Detect which cell encompasses the target text, then output its [X, Y] center coordinate. 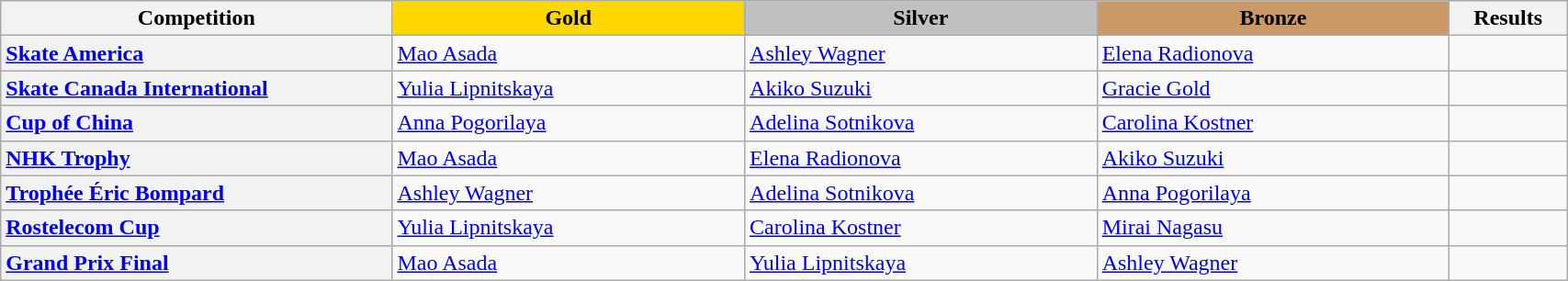
Grand Prix Final [197, 263]
Bronze [1273, 18]
Trophée Éric Bompard [197, 193]
Gracie Gold [1273, 88]
Rostelecom Cup [197, 228]
Cup of China [197, 123]
Gold [569, 18]
Skate Canada International [197, 88]
Competition [197, 18]
Mirai Nagasu [1273, 228]
NHK Trophy [197, 158]
Skate America [197, 53]
Silver [921, 18]
Results [1508, 18]
